Pinpoint the cell where the given text exists, returning its [X, Y] midpoint coordinate. 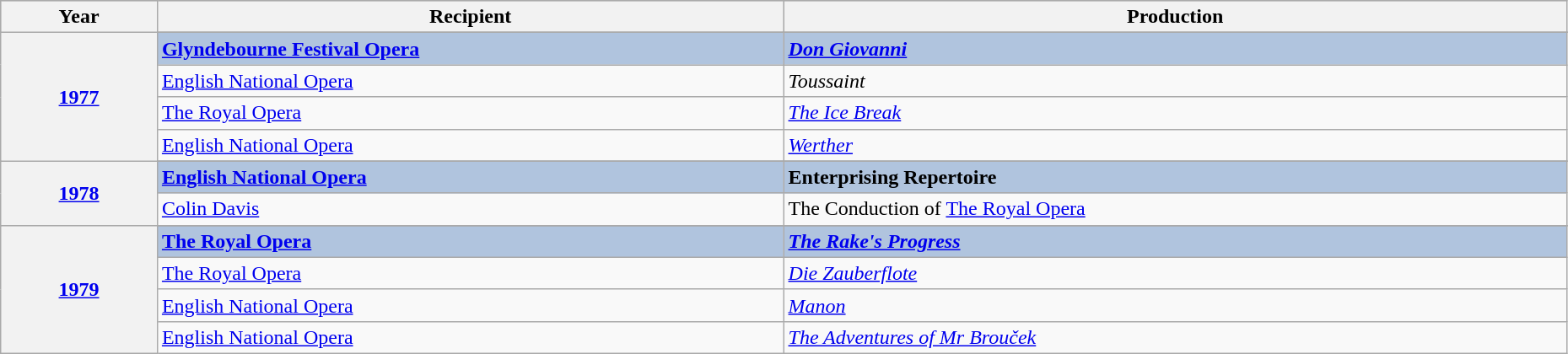
Enterprising Repertoire [1175, 177]
Glyndebourne Festival Opera [471, 49]
The Adventures of Mr Brouček [1175, 337]
Toussaint [1175, 81]
Don Giovanni [1175, 49]
Die Zauberflote [1175, 273]
Recipient [471, 17]
The Conduction of The Royal Opera [1175, 209]
1979 [79, 289]
Werther [1175, 145]
Colin Davis [471, 209]
Year [79, 17]
1978 [79, 193]
Production [1175, 17]
The Ice Break [1175, 113]
Manon [1175, 305]
1977 [79, 97]
The Rake's Progress [1175, 241]
